Return the [x, y] coordinate for the center point of the cell that contains the specified text.  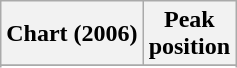
Chart (2006) [72, 34]
Peakposition [189, 34]
